Provide the [x, y] coordinate of the cell's center where the given text is located.  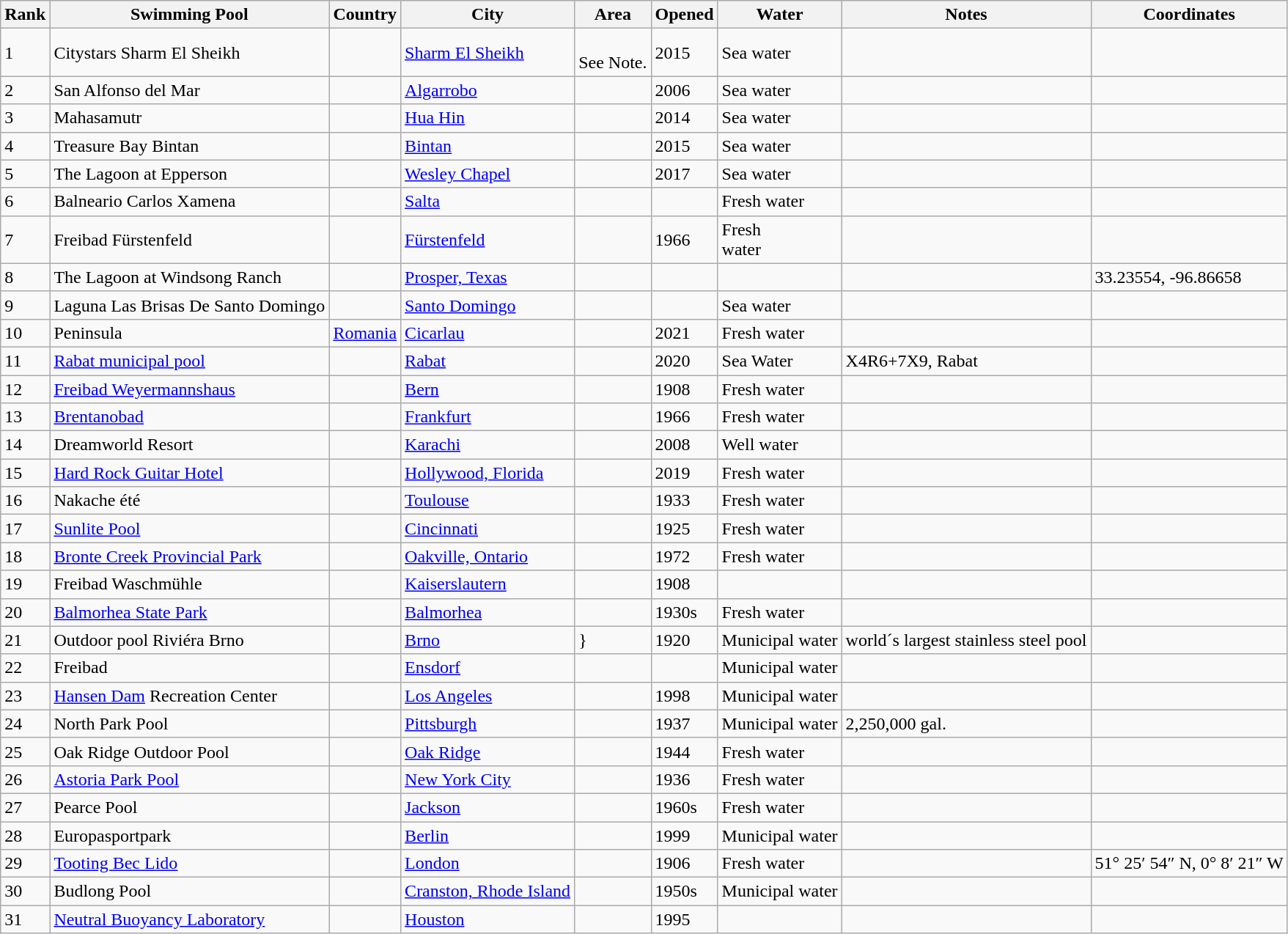
Toulouse [488, 501]
26 [25, 779]
17 [25, 529]
2,250,000 gal. [966, 724]
Rabat municipal pool [189, 361]
Bern [488, 389]
14 [25, 445]
See Note. [613, 53]
Bronte Creek Provincial Park [189, 556]
1972 [685, 556]
2008 [685, 445]
Mahasamutr [189, 118]
1920 [685, 640]
Romania [365, 333]
London [488, 864]
Oakville, Ontario [488, 556]
Outdoor pool Riviéra Brno [189, 640]
2006 [685, 90]
Nakache été [189, 501]
Ensdorf [488, 668]
Astoria Park Pool [189, 779]
18 [25, 556]
25 [25, 751]
11 [25, 361]
Freibad Weyermannshaus [189, 389]
X4R6+7X9, Rabat [966, 361]
2014 [685, 118]
Balmorhea State Park [189, 612]
Kaiserslautern [488, 584]
Bintan [488, 146]
Salta [488, 202]
Area [613, 15]
Tooting Bec Lido [189, 864]
1930s [685, 612]
Opened [685, 15]
Fürstenfeld [488, 239]
Hard Rock Guitar Hotel [189, 473]
Algarrobo [488, 90]
Karachi [488, 445]
New York City [488, 779]
Rabat [488, 361]
world´s largest stainless steel pool [966, 640]
Frankfurt [488, 417]
27 [25, 807]
Cincinnati [488, 529]
Jackson [488, 807]
Citystars Sharm El Sheikh [189, 53]
1998 [685, 696]
Cranston, Rhode Island [488, 891]
Sharm El Sheikh [488, 53]
1944 [685, 751]
Balmorhea [488, 612]
Notes [966, 15]
24 [25, 724]
33.23554, -96.86658 [1189, 277]
30 [25, 891]
1936 [685, 779]
10 [25, 333]
1906 [685, 864]
Brentanobad [189, 417]
29 [25, 864]
4 [25, 146]
The Lagoon at Epperson [189, 174]
Balneario Carlos Xamena [189, 202]
Water [780, 15]
2021 [685, 333]
Europasportpark [189, 835]
Wesley Chapel [488, 174]
The Lagoon at Windsong Ranch [189, 277]
Sunlite Pool [189, 529]
Brno [488, 640]
31 [25, 919]
12 [25, 389]
16 [25, 501]
3 [25, 118]
Berlin [488, 835]
Freshwater [780, 239]
Freibad Waschmühle [189, 584]
20 [25, 612]
6 [25, 202]
15 [25, 473]
1925 [685, 529]
City [488, 15]
Santo Domingo [488, 305]
1960s [685, 807]
Freibad Fürstenfeld [189, 239]
1 [25, 53]
San Alfonso del Mar [189, 90]
Laguna Las Brisas De Santo Domingo [189, 305]
Neutral Buoyancy Laboratory [189, 919]
} [613, 640]
Rank [25, 15]
1995 [685, 919]
2019 [685, 473]
North Park Pool [189, 724]
Well water [780, 445]
Dreamworld Resort [189, 445]
19 [25, 584]
2017 [685, 174]
7 [25, 239]
Pittsburgh [488, 724]
1950s [685, 891]
1999 [685, 835]
Treasure Bay Bintan [189, 146]
Cicarlau [488, 333]
Swimming Pool [189, 15]
Los Angeles [488, 696]
Hua Hin [488, 118]
1937 [685, 724]
Oak Ridge [488, 751]
Hansen Dam Recreation Center [189, 696]
Houston [488, 919]
9 [25, 305]
1933 [685, 501]
22 [25, 668]
Freibad [189, 668]
2 [25, 90]
Peninsula [189, 333]
Pearce Pool [189, 807]
Oak Ridge Outdoor Pool [189, 751]
Budlong Pool [189, 891]
Prosper, Texas [488, 277]
23 [25, 696]
2020 [685, 361]
Sea Water [780, 361]
28 [25, 835]
21 [25, 640]
13 [25, 417]
Country [365, 15]
8 [25, 277]
Coordinates [1189, 15]
Hollywood, Florida [488, 473]
51° 25′ 54″ N, 0° 8′ 21″ W [1189, 864]
5 [25, 174]
